Detect which cell encompasses the target text, then output its (X, Y) center coordinate. 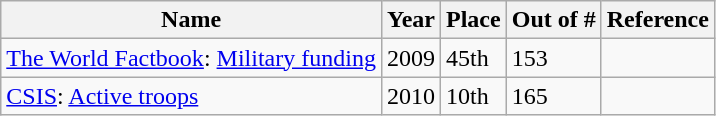
Place (473, 20)
Out of # (554, 20)
Name (192, 20)
2010 (410, 96)
Reference (658, 20)
CSIS: Active troops (192, 96)
10th (473, 96)
Year (410, 20)
2009 (410, 58)
153 (554, 58)
165 (554, 96)
The World Factbook: Military funding (192, 58)
45th (473, 58)
